Pinpoint the cell where the given text exists, returning its (X, Y) midpoint coordinate. 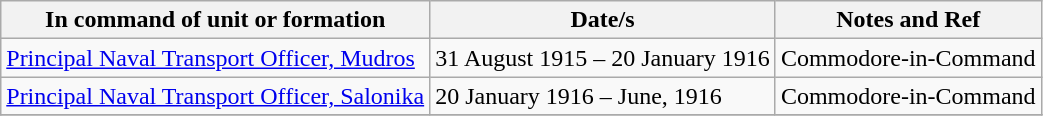
31 August 1915 – 20 January 1916 (603, 58)
Principal Naval Transport Officer, Salonika (216, 96)
Notes and Ref (908, 20)
In command of unit or formation (216, 20)
Date/s (603, 20)
20 January 1916 – June, 1916 (603, 96)
Principal Naval Transport Officer, Mudros (216, 58)
